For the text-containing cell, return its midpoint in (X, Y) coordinate format. 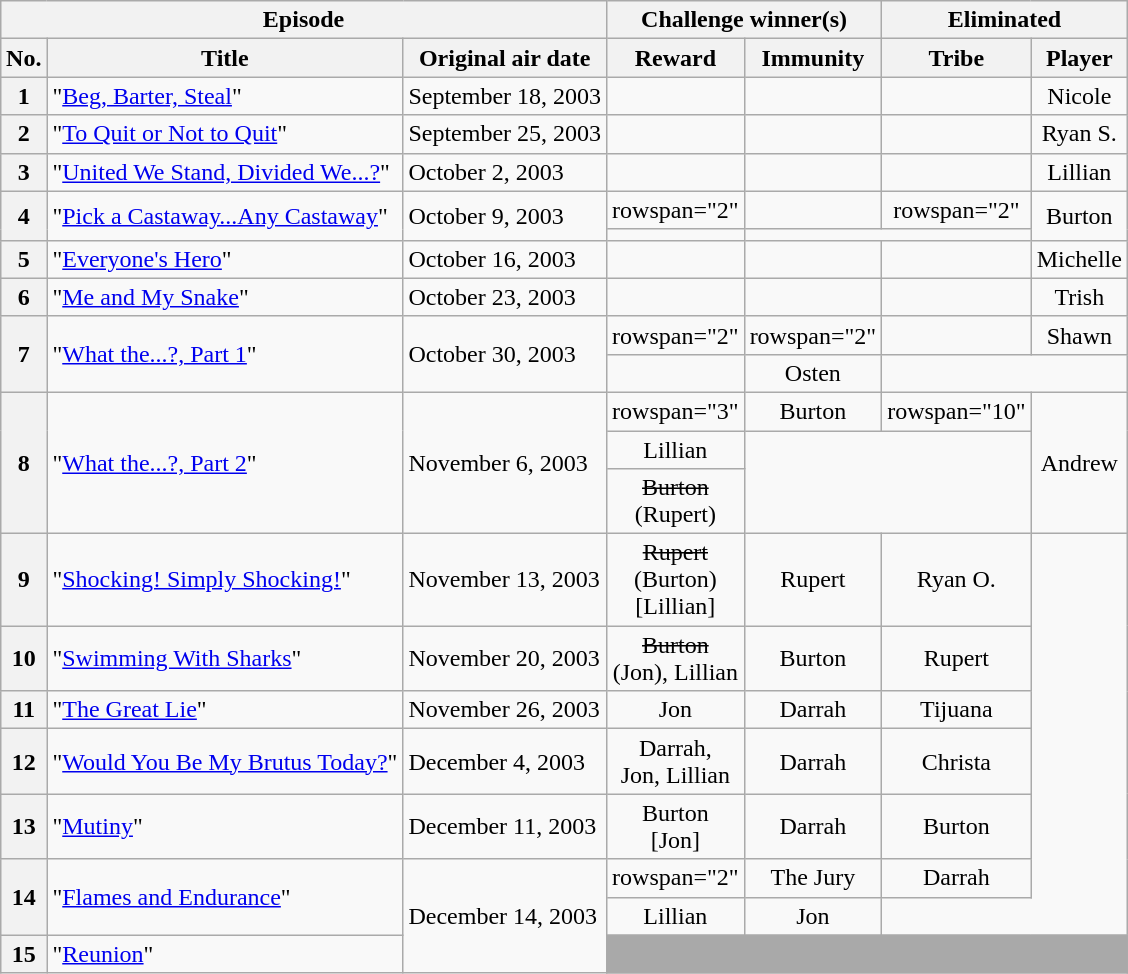
"Shocking! Simply Shocking!" (225, 580)
December 14, 2003 (505, 916)
Player (1079, 58)
11 (24, 710)
Immunity (813, 58)
Tijuana (957, 710)
Burton[Jon] (676, 826)
7 (24, 354)
13 (24, 826)
Christa (957, 762)
5 (24, 259)
"United We Stand, Divided We...?" (225, 172)
"The Great Lie" (225, 710)
"To Quit or Not to Quit" (225, 134)
Nicole (1079, 96)
"Would You Be My Brutus Today?" (225, 762)
Michelle (1079, 259)
Shawn (1079, 335)
"What the...?, Part 1" (225, 354)
November 13, 2003 (505, 580)
1 (24, 96)
Tribe (957, 58)
December 11, 2003 (505, 826)
12 (24, 762)
4 (24, 216)
September 18, 2003 (505, 96)
rowspan="10" (957, 411)
"Reunion" (225, 954)
October 23, 2003 (505, 297)
Eliminated (1005, 20)
Original air date (505, 58)
9 (24, 580)
The Jury (813, 878)
Ryan O. (957, 580)
Burton(Rupert) (676, 502)
14 (24, 897)
"Mutiny" (225, 826)
Darrah,Jon, Lillian (676, 762)
Reward (676, 58)
"Me and My Snake" (225, 297)
November 26, 2003 (505, 710)
Ryan S. (1079, 134)
Burton(Jon), Lillian (676, 658)
8 (24, 462)
Trish (1079, 297)
November 20, 2003 (505, 658)
October 16, 2003 (505, 259)
"Everyone's Hero" (225, 259)
rowspan="3" (676, 411)
October 30, 2003 (505, 354)
October 2, 2003 (505, 172)
"Swimming With Sharks" (225, 658)
2 (24, 134)
December 4, 2003 (505, 762)
"What the...?, Part 2" (225, 462)
10 (24, 658)
Andrew (1079, 462)
November 6, 2003 (505, 462)
"Pick a Castaway...Any Castaway" (225, 216)
Title (225, 58)
Challenge winner(s) (744, 20)
"Flames and Endurance" (225, 897)
No. (24, 58)
"Beg, Barter, Steal" (225, 96)
6 (24, 297)
September 25, 2003 (505, 134)
Rupert(Burton)[Lillian] (676, 580)
Episode (304, 20)
October 9, 2003 (505, 216)
15 (24, 954)
3 (24, 172)
Osten (813, 373)
